Return [x, y] of the center of cell containing provided text 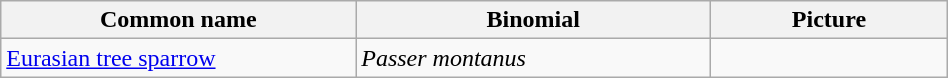
Eurasian tree sparrow [178, 58]
Common name [178, 20]
Binomial [534, 20]
Picture [830, 20]
Passer montanus [534, 58]
